Capture the cell that displays the provided text and extract its (X, Y) central coordinate. 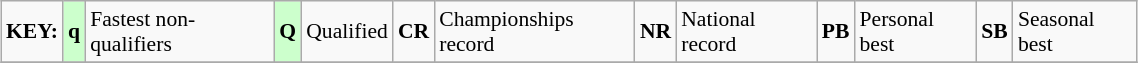
PB (836, 32)
Seasonal best (1075, 32)
Personal best (916, 32)
Fastest non-qualifiers (180, 32)
Qualified (347, 32)
KEY: (32, 32)
SB (994, 32)
q (74, 32)
National record (746, 32)
Championships record (534, 32)
Q (288, 32)
CR (414, 32)
NR (656, 32)
